Output the [x, y] coordinate of the center of the cell containing the given text.  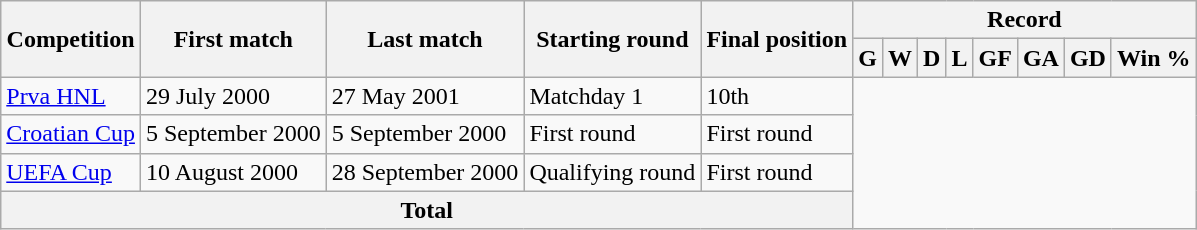
Record [1024, 20]
10 August 2000 [233, 172]
Croatian Cup [71, 134]
W [900, 58]
28 September 2000 [425, 172]
Final position [777, 39]
GF [995, 58]
Qualifying round [612, 172]
10th [777, 96]
Starting round [612, 39]
GD [1088, 58]
Total [427, 210]
L [960, 58]
Win % [1154, 58]
Prva HNL [71, 96]
D [931, 58]
UEFA Cup [71, 172]
GA [1040, 58]
G [868, 58]
Last match [425, 39]
First match [233, 39]
29 July 2000 [233, 96]
Matchday 1 [612, 96]
27 May 2001 [425, 96]
Competition [71, 39]
